Search for the cell housing the specified text and yield its [X, Y] center coordinate. 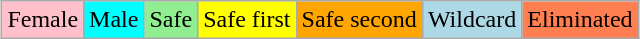
Eliminated [580, 20]
Safe first [247, 20]
Male [114, 20]
Wildcard [472, 20]
Safe second [359, 20]
Female [43, 20]
Safe [171, 20]
